Determine the [x, y] coordinate at the center of the cell enclosing the given text.  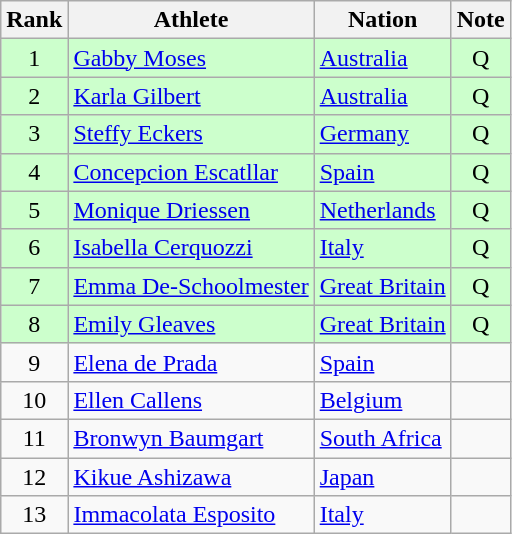
11 [34, 438]
Note [480, 20]
Emma De-Schoolmester [191, 286]
7 [34, 286]
Kikue Ashizawa [191, 477]
Emily Gleaves [191, 324]
Concepcion Escatllar [191, 172]
Athlete [191, 20]
Immacolata Esposito [191, 515]
13 [34, 515]
4 [34, 172]
Steffy Eckers [191, 134]
2 [34, 96]
Monique Driessen [191, 210]
9 [34, 362]
12 [34, 477]
Isabella Cerquozzi [191, 248]
Netherlands [382, 210]
5 [34, 210]
10 [34, 400]
South Africa [382, 438]
Belgium [382, 400]
Elena de Prada [191, 362]
Gabby Moses [191, 58]
Nation [382, 20]
Bronwyn Baumgart [191, 438]
Karla Gilbert [191, 96]
1 [34, 58]
Germany [382, 134]
3 [34, 134]
6 [34, 248]
Japan [382, 477]
8 [34, 324]
Rank [34, 20]
Ellen Callens [191, 400]
